Return the (x, y) coordinate for the center point of the cell that contains the specified text.  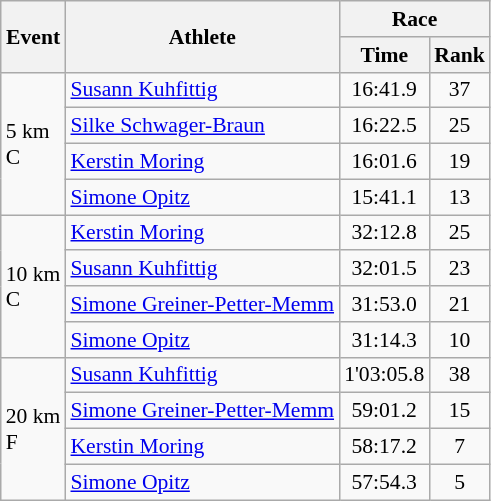
37 (460, 90)
16:41.9 (384, 90)
15:41.1 (384, 197)
32:12.8 (384, 233)
Athlete (202, 36)
Time (384, 55)
1'03:05.8 (384, 375)
10 km C (34, 286)
15 (460, 411)
Event (34, 36)
19 (460, 162)
58:17.2 (384, 447)
Rank (460, 55)
7 (460, 447)
38 (460, 375)
10 (460, 340)
31:53.0 (384, 304)
Race (414, 19)
5 (460, 482)
Silke Schwager-Braun (202, 126)
16:01.6 (384, 162)
21 (460, 304)
57:54.3 (384, 482)
23 (460, 269)
16:22.5 (384, 126)
5 km C (34, 143)
31:14.3 (384, 340)
13 (460, 197)
59:01.2 (384, 411)
32:01.5 (384, 269)
20 km F (34, 428)
